Find where the given text appears and provide that cell's center as [x, y] coordinate. 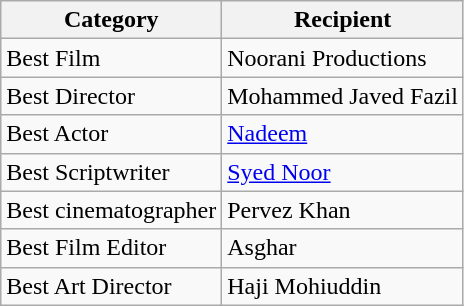
Best Scriptwriter [112, 172]
Asghar [343, 248]
Best Actor [112, 134]
Best cinematographer [112, 210]
Pervez Khan [343, 210]
Best Director [112, 96]
Recipient [343, 20]
Best Art Director [112, 286]
Mohammed Javed Fazil [343, 96]
Best Film Editor [112, 248]
Syed Noor [343, 172]
Noorani Productions [343, 58]
Category [112, 20]
Nadeem [343, 134]
Haji Mohiuddin [343, 286]
Best Film [112, 58]
